Detect which cell encompasses the target text, then output its [X, Y] center coordinate. 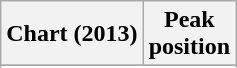
Peak position [189, 34]
Chart (2013) [72, 34]
